Extract the (x, y) coordinate from the center of the cell holding the provided text.  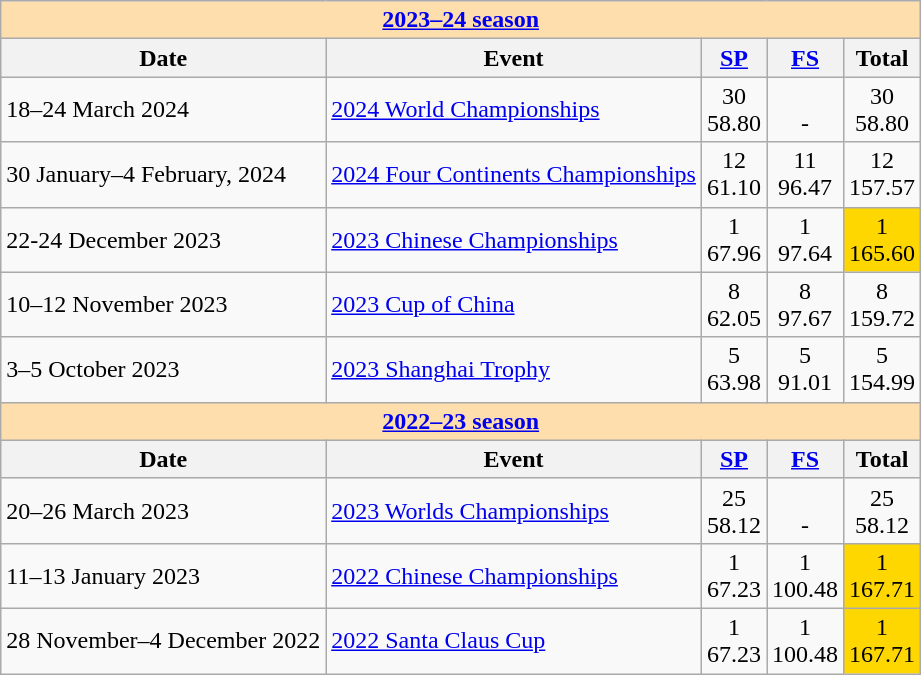
2022 Santa Claus Cup (514, 640)
2024 World Championships (514, 110)
12 157.57 (882, 174)
5 63.98 (734, 370)
5 154.99 (882, 370)
1 165.60 (882, 240)
18–24 March 2024 (164, 110)
3–5 October 2023 (164, 370)
12 61.10 (734, 174)
5 91.01 (806, 370)
2023 Worlds Championships (514, 510)
2023–24 season (461, 20)
2023 Shanghai Trophy (514, 370)
2023 Cup of China (514, 304)
20–26 March 2023 (164, 510)
8 97.67 (806, 304)
28 November–4 December 2022 (164, 640)
11–13 January 2023 (164, 576)
2023 Chinese Championships (514, 240)
1 67.96 (734, 240)
30 January–4 February, 2024 (164, 174)
8 62.05 (734, 304)
2022 Chinese Championships (514, 576)
8 159.72 (882, 304)
11 96.47 (806, 174)
2022–23 season (461, 421)
10–12 November 2023 (164, 304)
1 97.64 (806, 240)
22-24 December 2023 (164, 240)
2024 Four Continents Championships (514, 174)
